Extract the (X, Y) coordinate from the center of the cell holding the provided text.  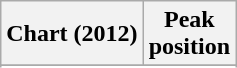
Chart (2012) (72, 34)
Peakposition (189, 34)
